Identify which cell holds the provided text, then report its [X, Y] central coordinate. 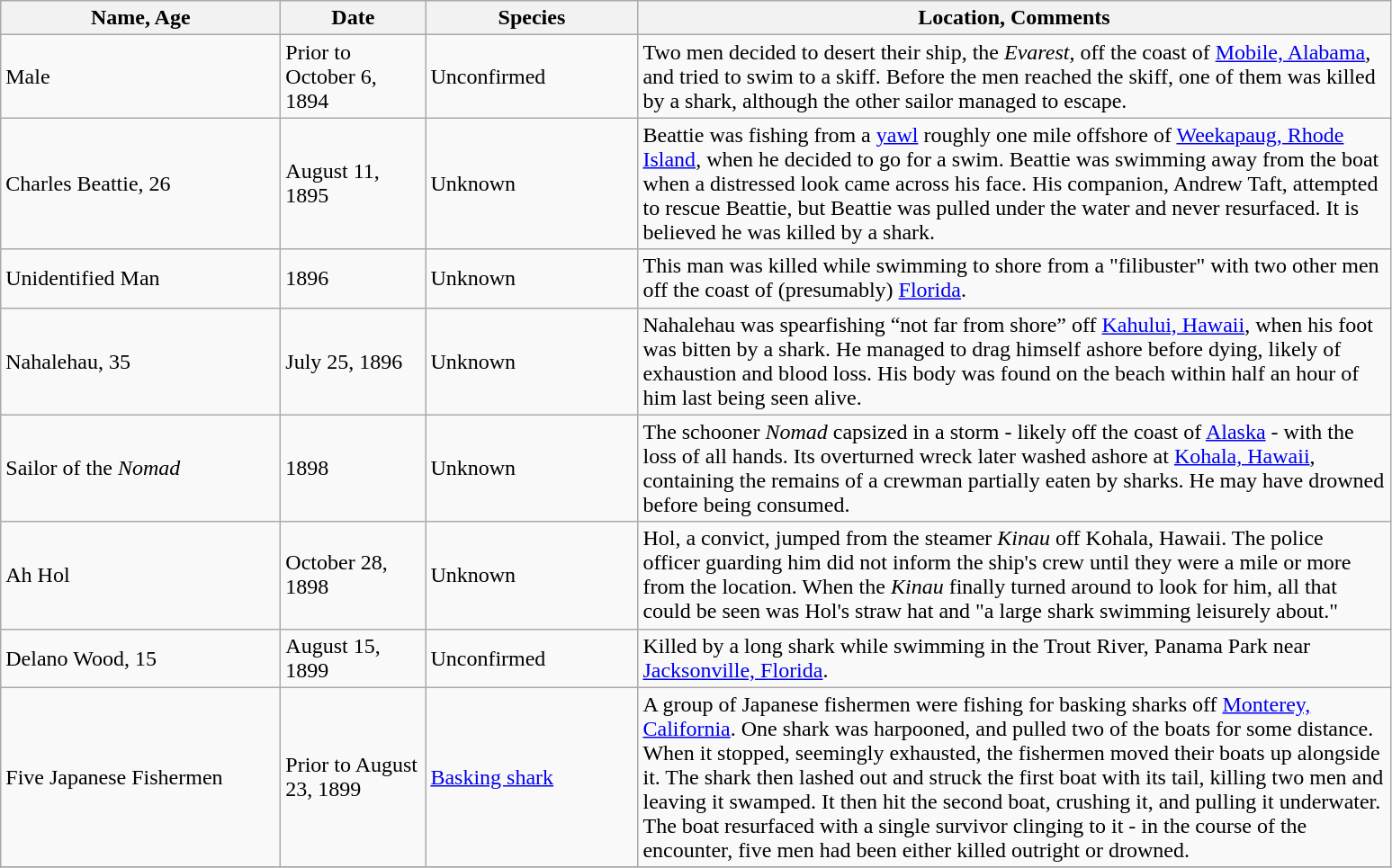
October 28, 1898 [353, 576]
Name, Age [140, 18]
Prior to October 6, 1894 [353, 76]
Five Japanese Fishermen [140, 777]
Charles Beattie, 26 [140, 183]
Male [140, 76]
Nahalehau, 35 [140, 362]
Sailor of the Nomad [140, 468]
August 11, 1895 [353, 183]
Unidentified Man [140, 279]
Date [353, 18]
Killed by a long shark while swimming in the Trout River, Panama Park near Jacksonville, Florida. [1014, 658]
July 25, 1896 [353, 362]
Species [532, 18]
Delano Wood, 15 [140, 658]
This man was killed while swimming to shore from a "filibuster" with two other men off the coast of (presumably) Florida. [1014, 279]
1896 [353, 279]
August 15, 1899 [353, 658]
1898 [353, 468]
Ah Hol [140, 576]
Basking shark [532, 777]
Location, Comments [1014, 18]
Prior to August 23, 1899 [353, 777]
